For the text-containing cell, return its midpoint in (x, y) coordinate format. 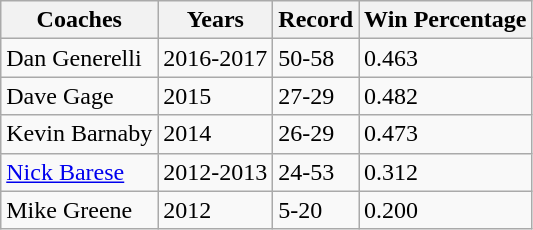
0.200 (446, 210)
50-58 (316, 58)
Record (316, 20)
Mike Greene (80, 210)
Nick Barese (80, 172)
0.473 (446, 134)
2016-2017 (216, 58)
0.312 (446, 172)
Dan Generelli (80, 58)
Coaches (80, 20)
Win Percentage (446, 20)
27-29 (316, 96)
2012-2013 (216, 172)
2014 (216, 134)
Kevin Barnaby (80, 134)
0.482 (446, 96)
0.463 (446, 58)
Years (216, 20)
5-20 (316, 210)
Dave Gage (80, 96)
2012 (216, 210)
24-53 (316, 172)
2015 (216, 96)
26-29 (316, 134)
